Pinpoint the cell where the given text exists, returning its [x, y] midpoint coordinate. 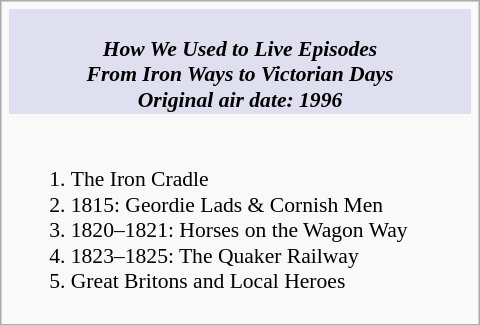
How We Used to Live EpisodesFrom Iron Ways to Victorian Days Original air date: 1996 [240, 62]
The Iron Cradle1815: Geordie Lads & Cornish Men1820–1821: Horses on the Wagon Way1823–1825: The Quaker RailwayGreat Britons and Local Heroes [240, 216]
